For the text-containing cell, return its midpoint in [x, y] coordinate format. 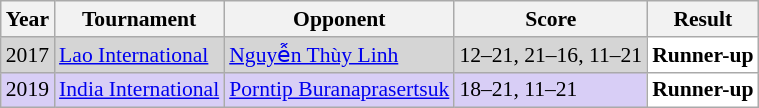
India International [139, 90]
12–21, 21–16, 11–21 [550, 55]
Nguyễn Thùy Linh [339, 55]
Opponent [339, 19]
Result [702, 19]
2019 [28, 90]
Tournament [139, 19]
Porntip Buranaprasertsuk [339, 90]
Score [550, 19]
2017 [28, 55]
18–21, 11–21 [550, 90]
Year [28, 19]
Lao International [139, 55]
